From the cell containing the given text, extract its center point as (x, y) coordinate. 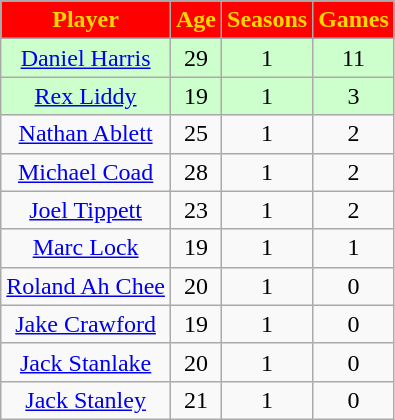
23 (196, 210)
29 (196, 58)
Jake Crawford (86, 324)
Seasons (268, 20)
25 (196, 134)
Rex Liddy (86, 96)
Player (86, 20)
Michael Coad (86, 172)
28 (196, 172)
Age (196, 20)
Jack Stanlake (86, 362)
Nathan Ablett (86, 134)
Games (354, 20)
Jack Stanley (86, 400)
Marc Lock (86, 248)
3 (354, 96)
Roland Ah Chee (86, 286)
21 (196, 400)
Daniel Harris (86, 58)
11 (354, 58)
Joel Tippett (86, 210)
